For the text-containing cell, return its midpoint in (x, y) coordinate format. 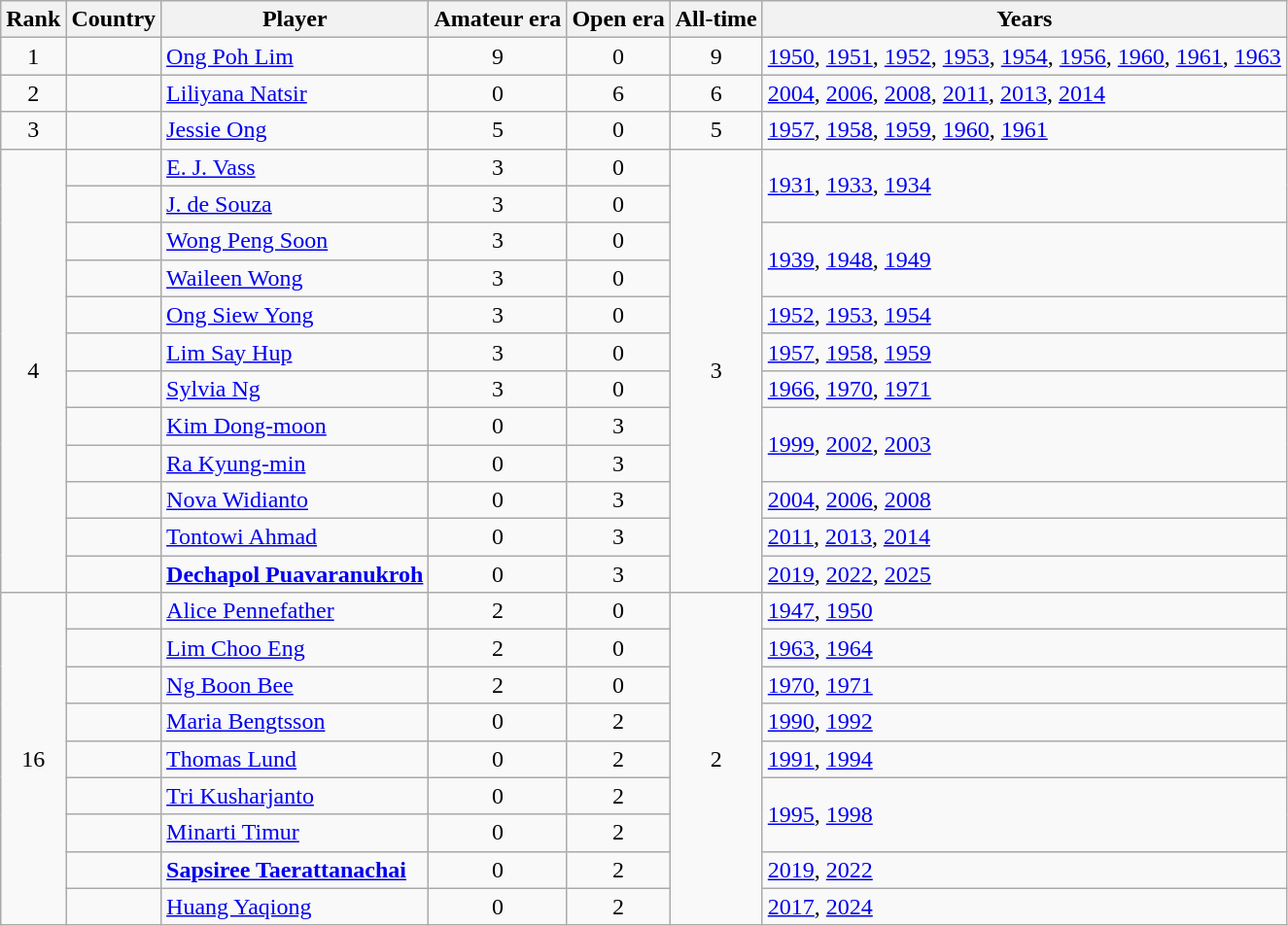
2019, 2022, 2025 (1025, 574)
1957, 1958, 1959, 1960, 1961 (1025, 130)
2004, 2006, 2008, 2011, 2013, 2014 (1025, 93)
Player (296, 19)
Sapsiree Taerattanachai (296, 870)
1970, 1971 (1025, 685)
Ra Kyung-min (296, 463)
1952, 1953, 1954 (1025, 315)
Ng Boon Bee (296, 685)
16 (33, 760)
Years (1025, 19)
E. J. Vass (296, 167)
Jessie Ong (296, 130)
Huang Yaqiong (296, 907)
1995, 1998 (1025, 814)
Open era (618, 19)
Nova Widianto (296, 500)
4 (33, 371)
Dechapol Puavaranukroh (296, 574)
Tri Kusharjanto (296, 796)
1 (33, 56)
2004, 2006, 2008 (1025, 500)
Alice Pennefather (296, 611)
All-time (715, 19)
1963, 1964 (1025, 648)
1991, 1994 (1025, 759)
Lim Say Hup (296, 352)
1990, 1992 (1025, 722)
Kim Dong-moon (296, 426)
Thomas Lund (296, 759)
Liliyana Natsir (296, 93)
1931, 1933, 1934 (1025, 186)
Country (114, 19)
Waileen Wong (296, 278)
1947, 1950 (1025, 611)
1950, 1951, 1952, 1953, 1954, 1956, 1960, 1961, 1963 (1025, 56)
2017, 2024 (1025, 907)
Rank (33, 19)
1957, 1958, 1959 (1025, 352)
Wong Peng Soon (296, 241)
J. de Souza (296, 204)
Ong Siew Yong (296, 315)
Maria Bengtsson (296, 722)
2011, 2013, 2014 (1025, 537)
1999, 2002, 2003 (1025, 444)
Sylvia Ng (296, 389)
2019, 2022 (1025, 870)
1966, 1970, 1971 (1025, 389)
Minarti Timur (296, 833)
Tontowi Ahmad (296, 537)
Ong Poh Lim (296, 56)
Lim Choo Eng (296, 648)
1939, 1948, 1949 (1025, 259)
Amateur era (498, 19)
